Locate the cell with the specified text and output its (X, Y) center coordinate. 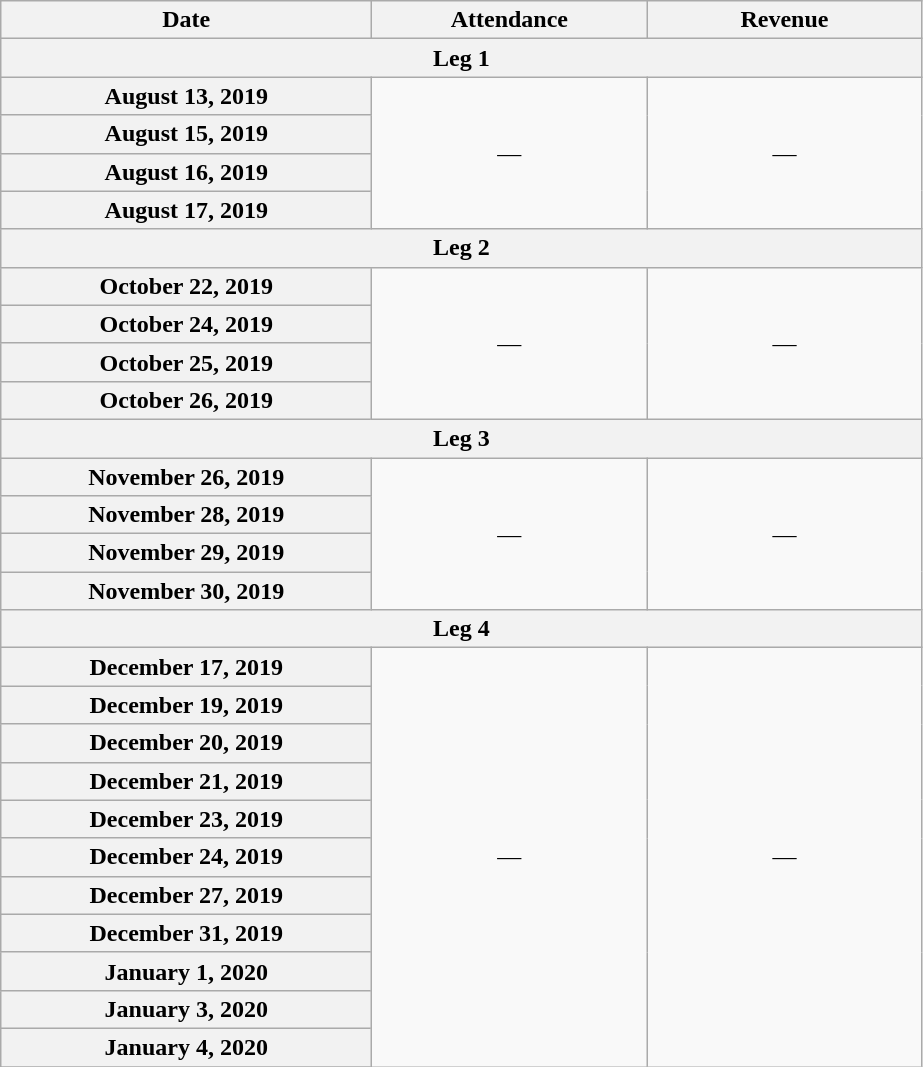
November 30, 2019 (186, 591)
December 19, 2019 (186, 705)
October 25, 2019 (186, 362)
Date (186, 20)
December 21, 2019 (186, 781)
November 29, 2019 (186, 553)
Leg 3 (462, 438)
December 23, 2019 (186, 819)
August 15, 2019 (186, 134)
Leg 1 (462, 58)
November 28, 2019 (186, 515)
August 16, 2019 (186, 172)
August 13, 2019 (186, 96)
Leg 4 (462, 629)
October 24, 2019 (186, 324)
December 20, 2019 (186, 743)
October 22, 2019 (186, 286)
January 3, 2020 (186, 1009)
Leg 2 (462, 248)
October 26, 2019 (186, 400)
August 17, 2019 (186, 210)
November 26, 2019 (186, 477)
December 31, 2019 (186, 933)
December 24, 2019 (186, 857)
Attendance (510, 20)
January 4, 2020 (186, 1047)
Revenue (784, 20)
December 27, 2019 (186, 895)
January 1, 2020 (186, 971)
December 17, 2019 (186, 667)
